Provide the [x, y] coordinate of the cell's center where the given text is located.  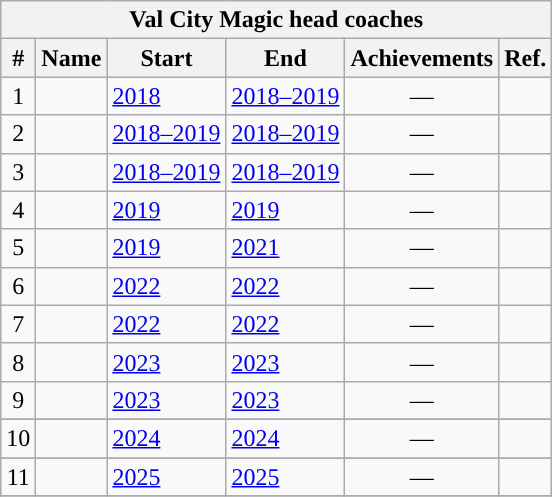
Achievements [422, 58]
3 [18, 172]
2 [18, 134]
1 [18, 96]
10 [18, 438]
4 [18, 210]
8 [18, 362]
6 [18, 286]
Start [166, 58]
11 [18, 477]
2021 [286, 248]
Ref. [526, 58]
Val City Magic head coaches [276, 20]
7 [18, 324]
End [286, 58]
# [18, 58]
Name [72, 58]
9 [18, 400]
5 [18, 248]
2018 [166, 96]
